Capture the cell that displays the provided text and extract its [X, Y] central coordinate. 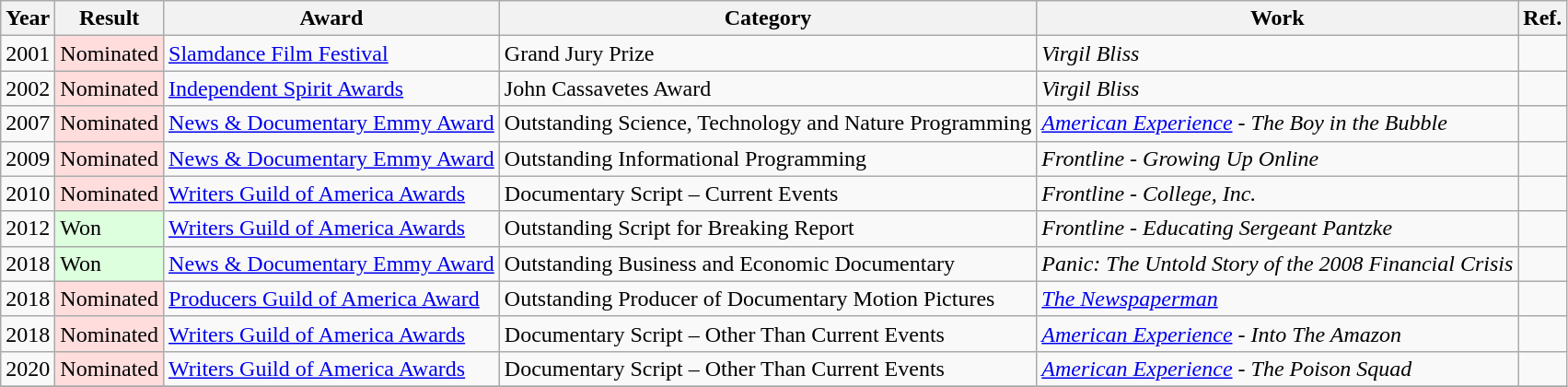
Grand Jury Prize [768, 53]
John Cassavetes Award [768, 88]
American Experience - The Poison Squad [1278, 369]
2001 [28, 53]
Frontline - Educating Sergeant Pantzke [1278, 229]
2020 [28, 369]
Independent Spirit Awards [331, 88]
Work [1278, 18]
Frontline - College, Inc. [1278, 193]
Result [110, 18]
American Experience - The Boy in the Bubble [1278, 123]
American Experience - Into The Amazon [1278, 334]
Outstanding Science, Technology and Nature Programming [768, 123]
Year [28, 18]
Award [331, 18]
Producers Guild of America Award [331, 299]
Outstanding Producer of Documentary Motion Pictures [768, 299]
The Newspaperman [1278, 299]
2012 [28, 229]
Outstanding Script for Breaking Report [768, 229]
Slamdance Film Festival [331, 53]
Outstanding Business and Economic Documentary [768, 264]
Documentary Script – Current Events [768, 193]
Ref. [1543, 18]
2010 [28, 193]
Category [768, 18]
Outstanding Informational Programming [768, 158]
Panic: The Untold Story of the 2008 Financial Crisis [1278, 264]
2002 [28, 88]
2007 [28, 123]
2009 [28, 158]
Frontline - Growing Up Online [1278, 158]
